Extract the (x, y) coordinate from the center of the cell holding the provided text.  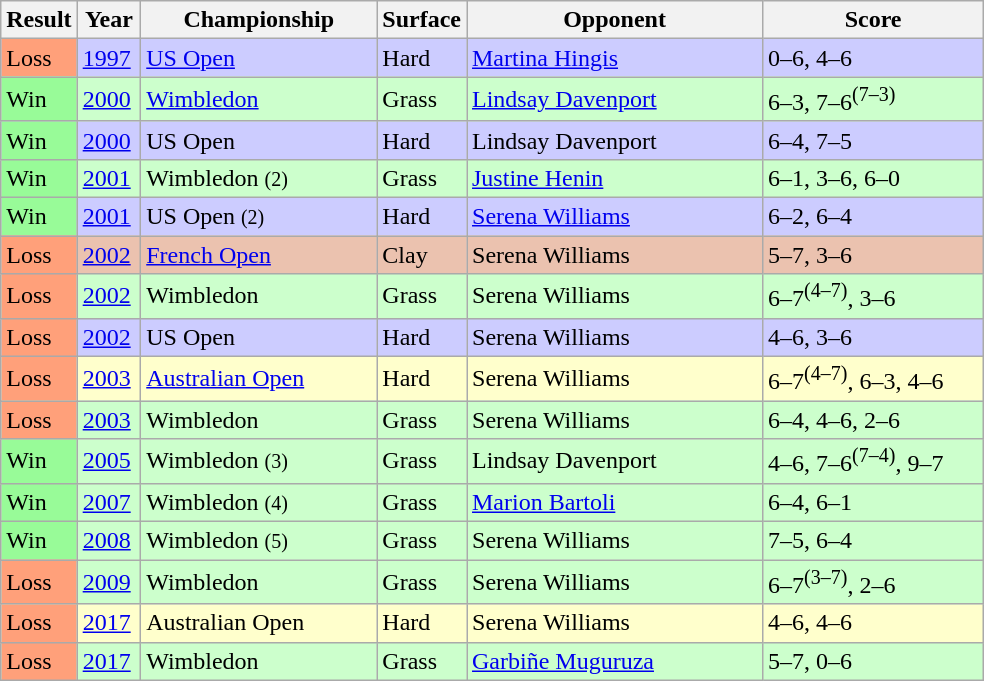
Marion Bartoli (614, 502)
Wimbledon (4) (259, 502)
Surface (422, 20)
6–3, 7–6(7–3) (874, 100)
2009 (109, 582)
Garbiñe Muguruza (614, 661)
7–5, 6–4 (874, 541)
Justine Henin (614, 178)
0–6, 4–6 (874, 58)
4–6, 7–6(7–4), 9–7 (874, 462)
6–4, 6–1 (874, 502)
6–2, 6–4 (874, 217)
French Open (259, 255)
Opponent (614, 20)
Score (874, 20)
Martina Hingis (614, 58)
Clay (422, 255)
4–6, 3–6 (874, 337)
US Open (2) (259, 217)
Wimbledon (5) (259, 541)
Wimbledon (3) (259, 462)
Result (39, 20)
6–7(4–7), 3–6 (874, 296)
5–7, 0–6 (874, 661)
Year (109, 20)
6–1, 3–6, 6–0 (874, 178)
1997 (109, 58)
6–4, 7–5 (874, 140)
6–4, 4–6, 2–6 (874, 420)
5–7, 3–6 (874, 255)
2008 (109, 541)
2007 (109, 502)
6–7(3–7), 2–6 (874, 582)
Championship (259, 20)
6–7(4–7), 6–3, 4–6 (874, 378)
4–6, 4–6 (874, 623)
2005 (109, 462)
Wimbledon (2) (259, 178)
